Return the [x, y] coordinate for the center point of the cell that contains the specified text.  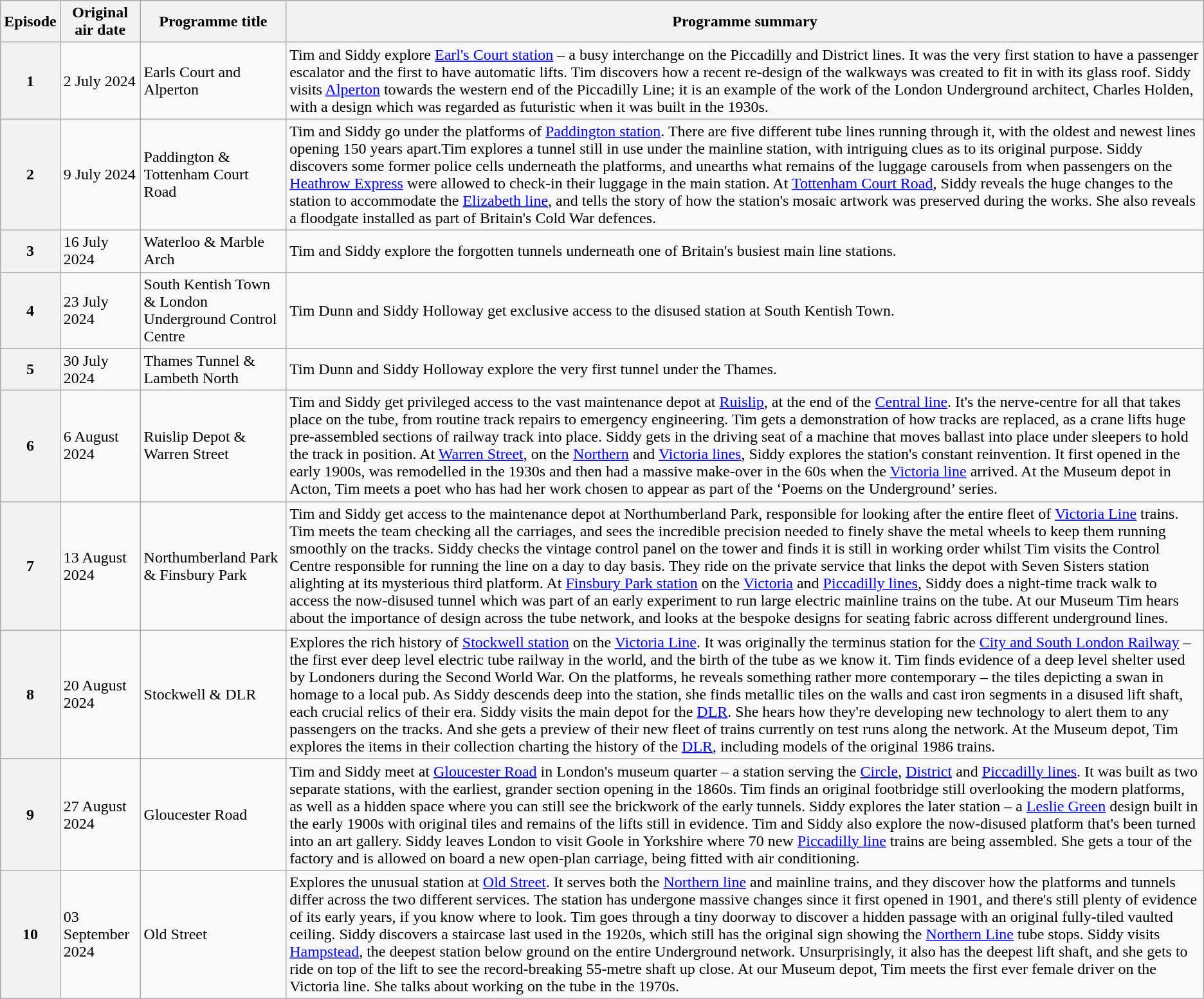
30 July 2024 [100, 369]
Northumberland Park & Finsbury Park [214, 566]
Ruislip Depot & Warren Street [214, 446]
2 July 2024 [100, 81]
10 [30, 934]
8 [30, 694]
3 [30, 251]
Tim Dunn and Siddy Holloway get exclusive access to the disused station at South Kentish Town. [745, 310]
Waterloo & Marble Arch [214, 251]
Programme summary [745, 22]
1 [30, 81]
23 July 2024 [100, 310]
Tim Dunn and Siddy Holloway explore the very first tunnel under the Thames. [745, 369]
9 July 2024 [100, 175]
Stockwell & DLR [214, 694]
9 [30, 814]
Thames Tunnel & Lambeth North [214, 369]
27 August 2024 [100, 814]
Original air date [100, 22]
03 September 2024 [100, 934]
4 [30, 310]
Paddington & Tottenham Court Road [214, 175]
2 [30, 175]
6 August 2024 [100, 446]
Old Street [214, 934]
Programme title [214, 22]
16 July 2024 [100, 251]
13 August 2024 [100, 566]
Tim and Siddy explore the forgotten tunnels underneath one of Britain's busiest main line stations. [745, 251]
7 [30, 566]
20 August 2024 [100, 694]
Gloucester Road [214, 814]
6 [30, 446]
Earls Court and Alperton [214, 81]
Episode [30, 22]
5 [30, 369]
South Kentish Town & London Underground Control Centre [214, 310]
